Return (X, Y) of the center of cell containing provided text 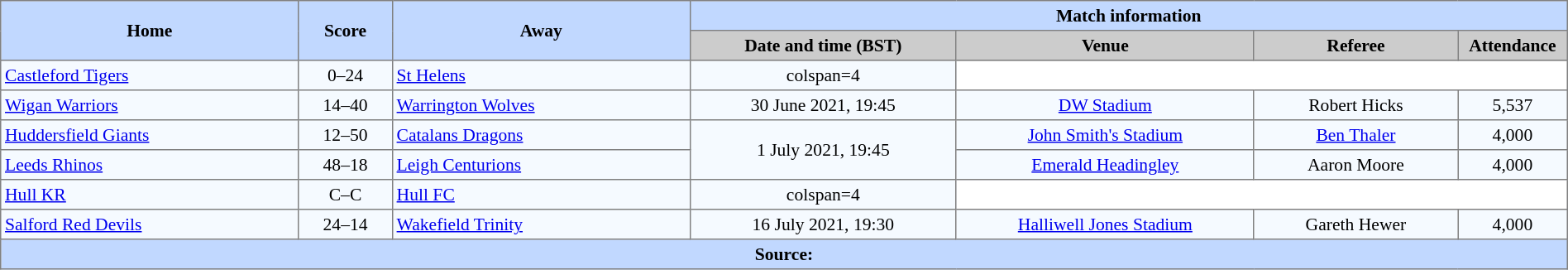
Score (346, 31)
5,537 (1513, 105)
16 July 2021, 19:30 (823, 224)
24–14 (346, 224)
Huddersfield Giants (150, 135)
48–18 (346, 165)
Date and time (BST) (823, 46)
C–C (346, 195)
Ben Thaler (1355, 135)
Salford Red Devils (150, 224)
Catalans Dragons (541, 135)
Venue (1105, 46)
Home (150, 31)
DW Stadium (1105, 105)
Emerald Headingley (1105, 165)
St Helens (541, 75)
Source: (784, 254)
Match information (1128, 16)
0–24 (346, 75)
Wakefield Trinity (541, 224)
Hull KR (150, 195)
Leeds Rhinos (150, 165)
Away (541, 31)
Wigan Warriors (150, 105)
30 June 2021, 19:45 (823, 105)
Attendance (1513, 46)
Gareth Hewer (1355, 224)
12–50 (346, 135)
Referee (1355, 46)
Halliwell Jones Stadium (1105, 224)
Castleford Tigers (150, 75)
Hull FC (541, 195)
Aaron Moore (1355, 165)
Robert Hicks (1355, 105)
1 July 2021, 19:45 (823, 150)
Warrington Wolves (541, 105)
Leigh Centurions (541, 165)
John Smith's Stadium (1105, 135)
14–40 (346, 105)
